Detect which cell encompasses the target text, then output its (X, Y) center coordinate. 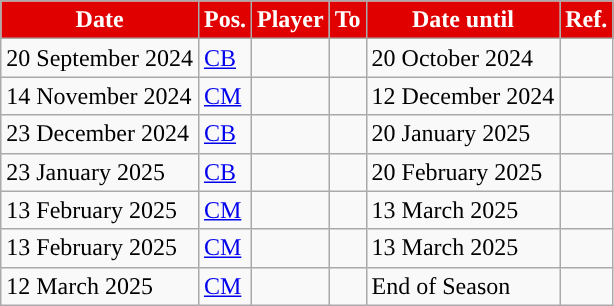
12 March 2025 (100, 286)
23 January 2025 (100, 172)
20 October 2024 (463, 58)
Player (291, 20)
To (348, 20)
20 September 2024 (100, 58)
End of Season (463, 286)
Pos. (224, 20)
Date (100, 20)
Date until (463, 20)
23 December 2024 (100, 134)
12 December 2024 (463, 96)
Ref. (586, 20)
14 November 2024 (100, 96)
20 January 2025 (463, 134)
20 February 2025 (463, 172)
